Pinpoint the cell where the given text exists, returning its [X, Y] midpoint coordinate. 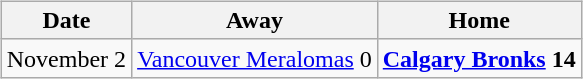
Calgary Bronks 14 [479, 58]
Away [255, 20]
Vancouver Meralomas 0 [255, 58]
Home [479, 20]
November 2 [66, 58]
Date [66, 20]
